Pinpoint the cell where the given text exists, returning its [X, Y] midpoint coordinate. 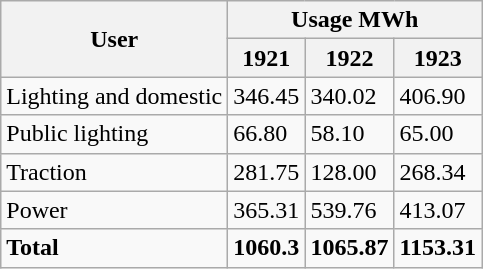
281.75 [266, 172]
268.34 [438, 172]
58.10 [350, 134]
1922 [350, 58]
365.31 [266, 210]
1921 [266, 58]
346.45 [266, 96]
Power [114, 210]
Total [114, 248]
1153.31 [438, 248]
Lighting and domestic [114, 96]
Traction [114, 172]
128.00 [350, 172]
406.90 [438, 96]
539.76 [350, 210]
1923 [438, 58]
65.00 [438, 134]
User [114, 39]
1060.3 [266, 248]
413.07 [438, 210]
Public lighting [114, 134]
340.02 [350, 96]
66.80 [266, 134]
Usage MWh [355, 20]
1065.87 [350, 248]
